Return (X, Y) of the center of cell containing provided text 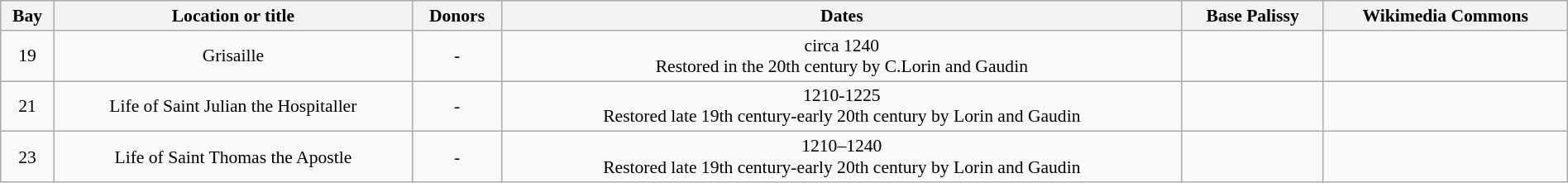
Wikimedia Commons (1446, 16)
Life of Saint Julian the Hospitaller (233, 106)
Life of Saint Thomas the Apostle (233, 157)
21 (28, 106)
Grisaille (233, 56)
Dates (842, 16)
1210-1225Restored late 19th century-early 20th century by Lorin and Gaudin (842, 106)
19 (28, 56)
Donors (457, 16)
Base Palissy (1252, 16)
Bay (28, 16)
Location or title (233, 16)
1210–1240Restored late 19th century-early 20th century by Lorin and Gaudin (842, 157)
23 (28, 157)
circa 1240Restored in the 20th century by C.Lorin and Gaudin (842, 56)
